Return [x, y] of the center of cell containing provided text 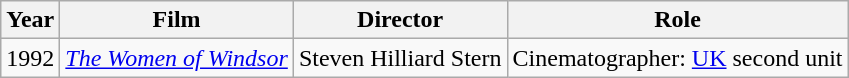
Director [400, 20]
The Women of Windsor [177, 58]
Film [177, 20]
1992 [30, 58]
Steven Hilliard Stern [400, 58]
Role [678, 20]
Cinematographer: UK second unit [678, 58]
Year [30, 20]
